For the text-containing cell, return its midpoint in [X, Y] coordinate format. 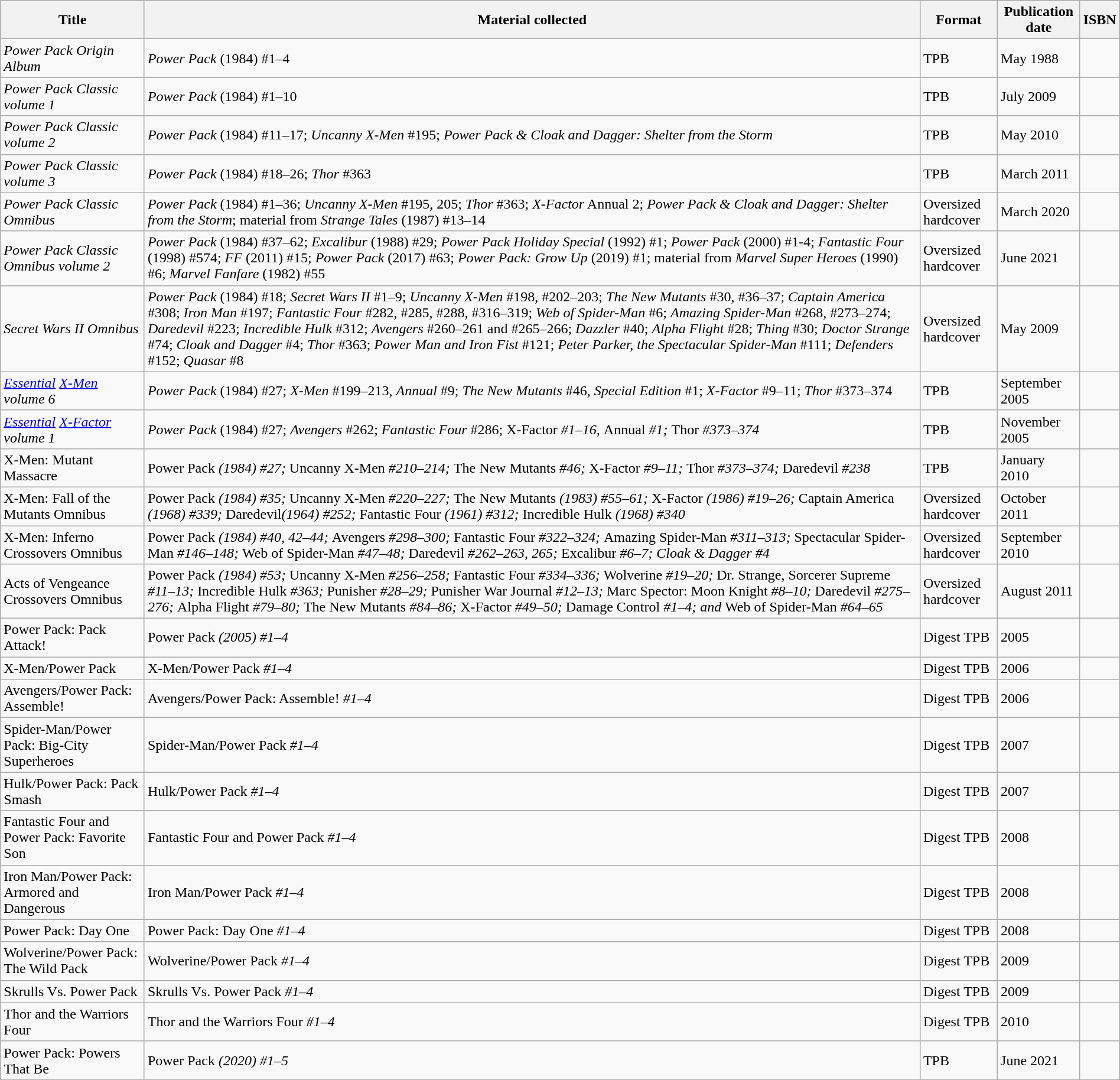
March 2011 [1039, 174]
September 2005 [1039, 391]
Iron Man/Power Pack: Armored and Dangerous [73, 892]
Avengers/Power Pack: Assemble! #1–4 [532, 698]
Power Pack Classic Omnibus [73, 212]
September 2010 [1039, 545]
May 2010 [1039, 135]
Power Pack Origin Album [73, 58]
Acts of Vengeance Crossovers Omnibus [73, 591]
May 2009 [1039, 328]
X-Men/Power Pack #1–4 [532, 668]
Power Pack (1984) #1–4 [532, 58]
October 2011 [1039, 506]
Avengers/Power Pack: Assemble! [73, 698]
Material collected [532, 20]
Power Pack (1984) #27; Avengers #262; Fantastic Four #286; X-Factor #1–16, Annual #1; Thor #373–374 [532, 429]
Power Pack (1984) #27; Uncanny X-Men #210–214; The New Mutants #46; X-Factor #9–11; Thor #373–374; Daredevil #238 [532, 468]
Spider-Man/Power Pack #1–4 [532, 745]
Power Pack Classic volume 1 [73, 97]
January 2010 [1039, 468]
2005 [1039, 638]
August 2011 [1039, 591]
Fantastic Four and Power Pack: Favorite Son [73, 838]
Hulk/Power Pack #1–4 [532, 792]
Power Pack (2020) #1–5 [532, 1060]
Power Pack Classic volume 2 [73, 135]
March 2020 [1039, 212]
Power Pack: Day One [73, 931]
Hulk/Power Pack: Pack Smash [73, 792]
Wolverine/Power Pack: The Wild Pack [73, 961]
Power Pack: Day One #1–4 [532, 931]
Wolverine/Power Pack #1–4 [532, 961]
Skrulls Vs. Power Pack [73, 991]
X-Men: Fall of the Mutants Omnibus [73, 506]
Secret Wars II Omnibus [73, 328]
Skrulls Vs. Power Pack #1–4 [532, 991]
Essential X-Factor volume 1 [73, 429]
May 1988 [1039, 58]
Publication date [1039, 20]
Power Pack (1984) #1–10 [532, 97]
Fantastic Four and Power Pack #1–4 [532, 838]
Essential X-Men volume 6 [73, 391]
Power Pack Classic volume 3 [73, 174]
Format [958, 20]
Title [73, 20]
Power Pack Classic Omnibus volume 2 [73, 258]
Spider-Man/Power Pack: Big-City Superheroes [73, 745]
Power Pack (1984) #18–26; Thor #363 [532, 174]
Power Pack (2005) #1–4 [532, 638]
ISBN [1100, 20]
X-Men/Power Pack [73, 668]
X-Men: Mutant Massacre [73, 468]
Power Pack: Pack Attack! [73, 638]
Power Pack: Powers That Be [73, 1060]
X-Men: Inferno Crossovers Omnibus [73, 545]
Iron Man/Power Pack #1–4 [532, 892]
November 2005 [1039, 429]
2010 [1039, 1022]
July 2009 [1039, 97]
Power Pack (1984) #27; X-Men #199–213, Annual #9; The New Mutants #46, Special Edition #1; X-Factor #9–11; Thor #373–374 [532, 391]
Thor and the Warriors Four [73, 1022]
Power Pack (1984) #11–17; Uncanny X-Men #195; Power Pack & Cloak and Dagger: Shelter from the Storm [532, 135]
Thor and the Warriors Four #1–4 [532, 1022]
